Return the (x, y) coordinate for the center point of the cell that contains the specified text.  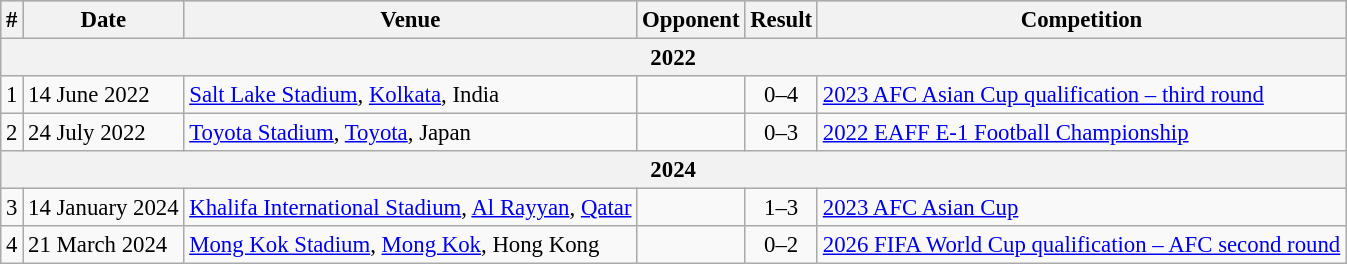
Venue (410, 20)
2022 EAFF E-1 Football Championship (1081, 133)
1–3 (782, 208)
Competition (1081, 20)
1 (12, 95)
Date (104, 20)
Salt Lake Stadium, Kolkata, India (410, 95)
2023 AFC Asian Cup (1081, 208)
Mong Kok Stadium, Mong Kok, Hong Kong (410, 245)
0–4 (782, 95)
Result (782, 20)
2026 FIFA World Cup qualification – AFC second round (1081, 245)
24 July 2022 (104, 133)
4 (12, 245)
2022 (674, 58)
14 June 2022 (104, 95)
Toyota Stadium, Toyota, Japan (410, 133)
# (12, 20)
3 (12, 208)
0–3 (782, 133)
14 January 2024 (104, 208)
0–2 (782, 245)
21 March 2024 (104, 245)
2023 AFC Asian Cup qualification – third round (1081, 95)
2 (12, 133)
Opponent (691, 20)
Khalifa International Stadium, Al Rayyan, Qatar (410, 208)
2024 (674, 170)
